Detect which cell encompasses the target text, then output its [X, Y] center coordinate. 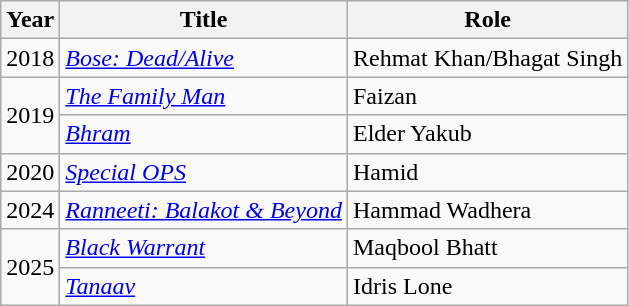
Black Warrant [204, 248]
Bhram [204, 134]
Year [30, 20]
2025 [30, 267]
2019 [30, 115]
Bose: Dead/Alive [204, 58]
The Family Man [204, 96]
Title [204, 20]
Special OPS [204, 172]
Maqbool Bhatt [487, 248]
Tanaav [204, 286]
Idris Lone [487, 286]
Faizan [487, 96]
Role [487, 20]
Elder Yakub [487, 134]
Rehmat Khan/Bhagat Singh [487, 58]
Ranneeti: Balakot & Beyond [204, 210]
2020 [30, 172]
2018 [30, 58]
Hamid [487, 172]
2024 [30, 210]
Hammad Wadhera [487, 210]
